Search for the cell housing the specified text and yield its [x, y] center coordinate. 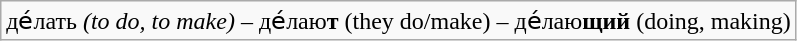
де́лать (to do, to make) – де́лают (they do/make) – де́лающий (doing, making) [399, 21]
